Capture the cell that displays the provided text and extract its [X, Y] central coordinate. 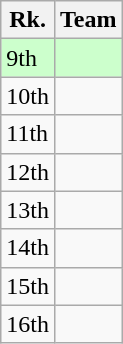
14th [28, 248]
Team [88, 20]
12th [28, 172]
15th [28, 286]
16th [28, 324]
Rk. [28, 20]
13th [28, 210]
9th [28, 58]
11th [28, 134]
10th [28, 96]
